For the text-containing cell, return its midpoint in (X, Y) coordinate format. 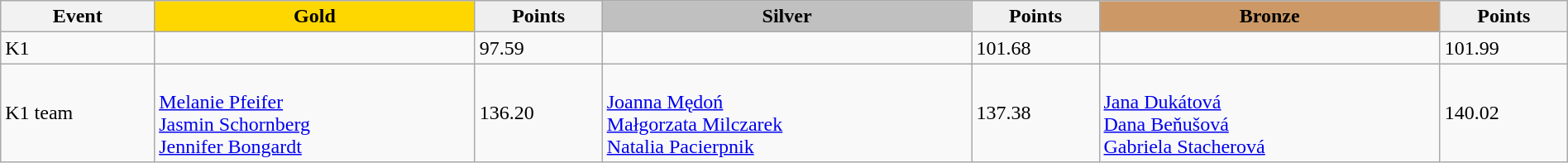
K1 team (78, 113)
Bronze (1269, 17)
101.99 (1503, 48)
137.38 (1035, 113)
Joanna MędońMałgorzata MilczarekNatalia Pacierpnik (787, 113)
136.20 (538, 113)
K1 (78, 48)
Melanie PfeiferJasmin SchornbergJennifer Bongardt (315, 113)
Jana DukátováDana BeňušováGabriela Stacherová (1269, 113)
Event (78, 17)
101.68 (1035, 48)
Silver (787, 17)
140.02 (1503, 113)
Gold (315, 17)
97.59 (538, 48)
